For the text-containing cell, return its midpoint in [X, Y] coordinate format. 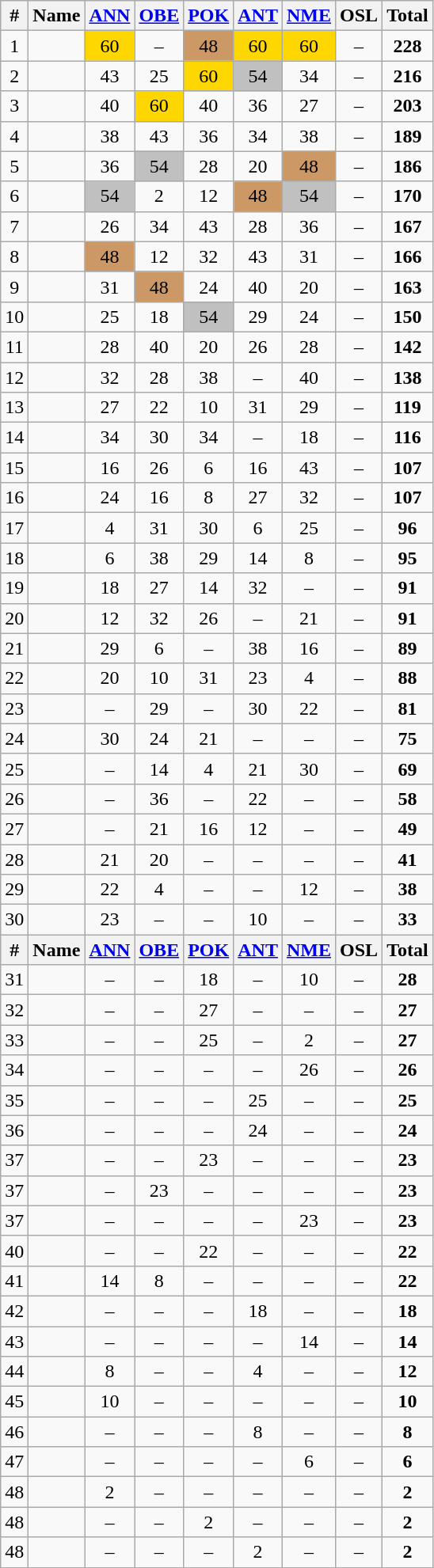
81 [408, 708]
69 [408, 769]
142 [408, 347]
95 [408, 558]
3 [14, 106]
42 [14, 1311]
45 [14, 1402]
1 [14, 46]
96 [408, 528]
11 [14, 347]
35 [14, 1100]
75 [408, 738]
186 [408, 166]
19 [14, 588]
49 [408, 829]
44 [14, 1372]
7 [14, 226]
17 [14, 528]
9 [14, 287]
170 [408, 196]
15 [14, 468]
150 [408, 317]
88 [408, 678]
166 [408, 256]
119 [408, 408]
58 [408, 799]
216 [408, 76]
5 [14, 166]
203 [408, 106]
138 [408, 378]
167 [408, 226]
163 [408, 287]
89 [408, 648]
13 [14, 408]
46 [14, 1432]
228 [408, 46]
189 [408, 136]
116 [408, 438]
47 [14, 1462]
